For the text-containing cell, return its midpoint in [X, Y] coordinate format. 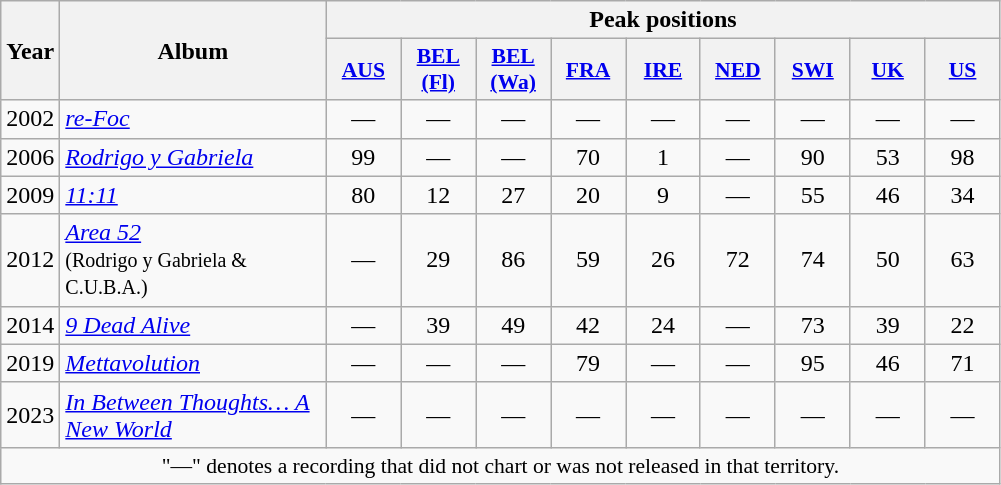
24 [664, 325]
BEL(Fl) [438, 70]
Mettavolution [193, 363]
86 [514, 260]
71 [962, 363]
IRE [664, 70]
29 [438, 260]
SWI [812, 70]
22 [962, 325]
49 [514, 325]
98 [962, 157]
99 [364, 157]
79 [588, 363]
74 [812, 260]
12 [438, 195]
59 [588, 260]
Album [193, 50]
27 [514, 195]
2009 [30, 195]
50 [888, 260]
Area 52(Rodrigo y Gabriela & C.U.B.A.) [193, 260]
2012 [30, 260]
2019 [30, 363]
11:11 [193, 195]
63 [962, 260]
AUS [364, 70]
20 [588, 195]
55 [812, 195]
2006 [30, 157]
70 [588, 157]
34 [962, 195]
90 [812, 157]
2023 [30, 414]
9 Dead Alive [193, 325]
73 [812, 325]
2014 [30, 325]
"—" denotes a recording that did not chart or was not released in that territory. [500, 465]
80 [364, 195]
Year [30, 50]
42 [588, 325]
FRA [588, 70]
72 [738, 260]
1 [664, 157]
95 [812, 363]
NED [738, 70]
In Between Thoughts… A New World [193, 414]
Peak positions [663, 20]
26 [664, 260]
UK [888, 70]
Rodrigo y Gabriela [193, 157]
BEL(Wa) [514, 70]
US [962, 70]
53 [888, 157]
re-Foc [193, 119]
9 [664, 195]
2002 [30, 119]
